From the cell containing the given text, extract its center point as [x, y] coordinate. 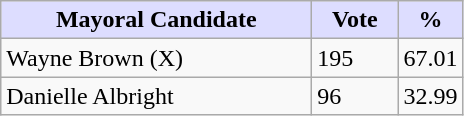
96 [355, 96]
Wayne Brown (X) [156, 58]
Vote [355, 20]
32.99 [430, 96]
% [430, 20]
195 [355, 58]
Danielle Albright [156, 96]
67.01 [430, 58]
Mayoral Candidate [156, 20]
